Locate the cell with the specified text and output its (x, y) center coordinate. 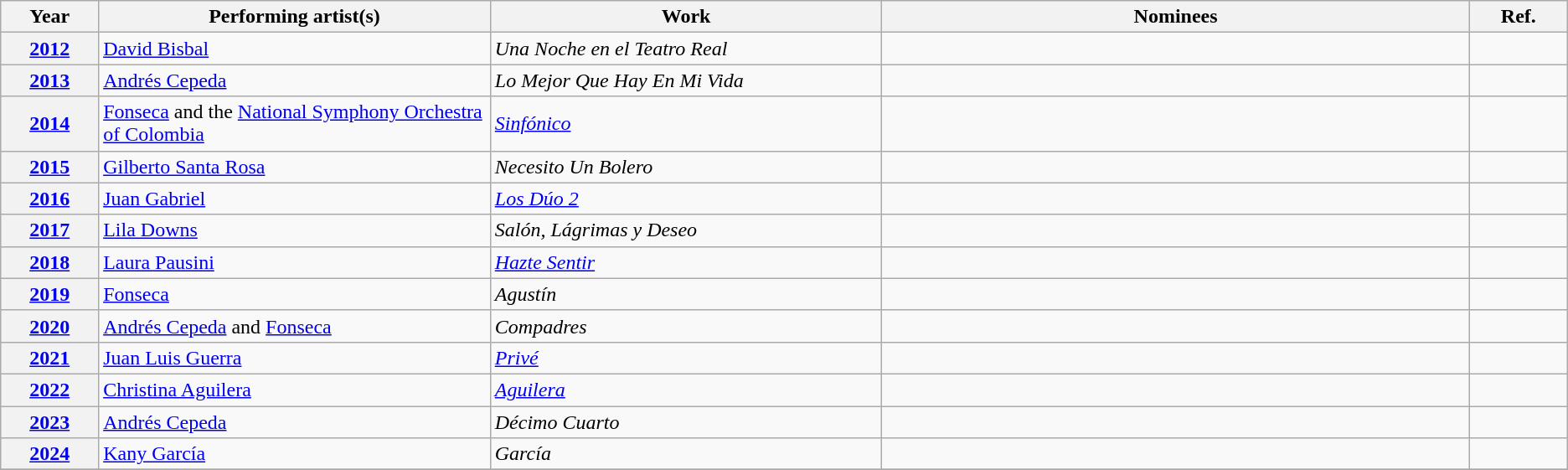
Work (686, 17)
Agustín (686, 294)
Salón, Lágrimas y Deseo (686, 230)
Year (50, 17)
2015 (50, 167)
Nominees (1176, 17)
Fonseca and the National Symphony Orchestra of Colombia (295, 124)
2020 (50, 326)
2022 (50, 390)
2021 (50, 358)
Hazte Sentir (686, 262)
2017 (50, 230)
2016 (50, 199)
2024 (50, 454)
Los Dúo 2 (686, 199)
Christina Aguilera (295, 390)
Privé (686, 358)
Lila Downs (295, 230)
Gilberto Santa Rosa (295, 167)
David Bisbal (295, 49)
Juan Luis Guerra (295, 358)
2014 (50, 124)
Décimo Cuarto (686, 421)
Kany García (295, 454)
2018 (50, 262)
2019 (50, 294)
Performing artist(s) (295, 17)
2013 (50, 80)
Ref. (1518, 17)
Aguilera (686, 390)
2023 (50, 421)
García (686, 454)
2012 (50, 49)
Lo Mejor Que Hay En Mi Vida (686, 80)
Sinfónico (686, 124)
Fonseca (295, 294)
Andrés Cepeda and Fonseca (295, 326)
Juan Gabriel (295, 199)
Compadres (686, 326)
Una Noche en el Teatro Real (686, 49)
Necesito Un Bolero (686, 167)
Laura Pausini (295, 262)
